From the cell containing the given text, extract its center point as [x, y] coordinate. 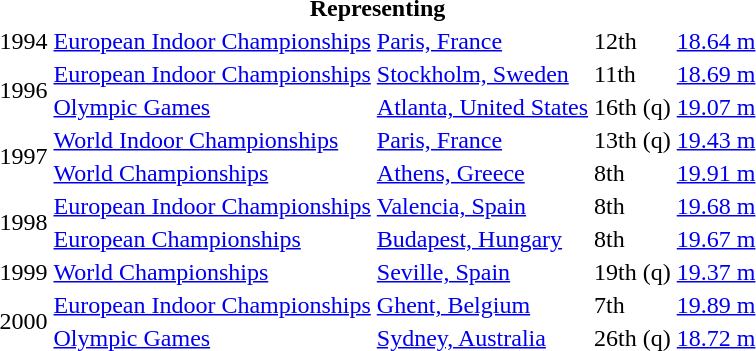
Ghent, Belgium [482, 305]
Valencia, Spain [482, 206]
Atlanta, United States [482, 107]
Stockholm, Sweden [482, 74]
12th [633, 41]
Budapest, Hungary [482, 239]
Athens, Greece [482, 173]
16th (q) [633, 107]
Seville, Spain [482, 272]
19th (q) [633, 272]
11th [633, 74]
Olympic Games [212, 107]
13th (q) [633, 140]
7th [633, 305]
European Championships [212, 239]
World Indoor Championships [212, 140]
